Detect which cell encompasses the target text, then output its (X, Y) center coordinate. 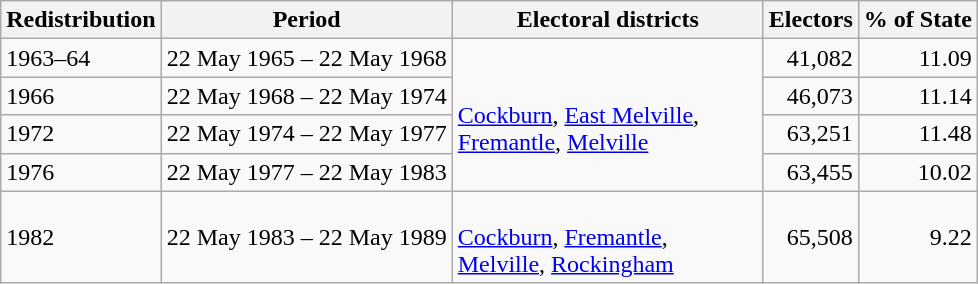
22 May 1983 – 22 May 1989 (306, 237)
Electoral districts (608, 20)
1963–64 (81, 58)
41,082 (810, 58)
Cockburn, Fremantle, Melville, Rockingham (608, 237)
63,251 (810, 134)
10.02 (918, 172)
Cockburn, East Melville, Fremantle, Melville (608, 115)
11.14 (918, 96)
Electors (810, 20)
22 May 1968 – 22 May 1974 (306, 96)
65,508 (810, 237)
1976 (81, 172)
1966 (81, 96)
11.48 (918, 134)
1972 (81, 134)
22 May 1965 – 22 May 1968 (306, 58)
46,073 (810, 96)
Redistribution (81, 20)
22 May 1977 – 22 May 1983 (306, 172)
11.09 (918, 58)
% of State (918, 20)
22 May 1974 – 22 May 1977 (306, 134)
63,455 (810, 172)
Period (306, 20)
9.22 (918, 237)
1982 (81, 237)
